Output the [X, Y] coordinate of the center of the cell containing the given text.  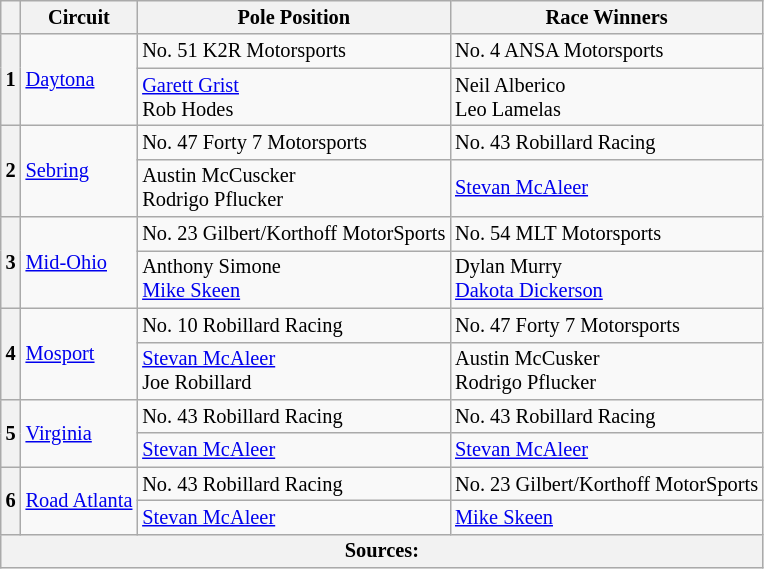
Pole Position [294, 17]
No. 4 ANSA Motorsports [606, 51]
6 [11, 500]
Circuit [80, 17]
Dylan Murry Dakota Dickerson [606, 279]
1 [11, 80]
3 [11, 262]
Road Atlanta [80, 500]
No. 54 MLT Motorsports [606, 234]
Stevan McAleer Joe Robillard [294, 371]
Neil Alberico Leo Lamelas [606, 97]
No. 10 Robillard Racing [294, 325]
Anthony Simone Mike Skeen [294, 279]
Austin McCusker Rodrigo Pflucker [606, 371]
4 [11, 354]
2 [11, 170]
Garett Grist Rob Hodes [294, 97]
No. 51 K2R Motorsports [294, 51]
5 [11, 432]
Mike Skeen [606, 517]
Mid-Ohio [80, 262]
Race Winners [606, 17]
Daytona [80, 80]
Virginia [80, 432]
Sebring [80, 170]
Mosport [80, 354]
Sources: [382, 551]
Austin McCuscker Rodrigo Pflucker [294, 188]
